Output the [X, Y] coordinate of the center of the cell containing the given text.  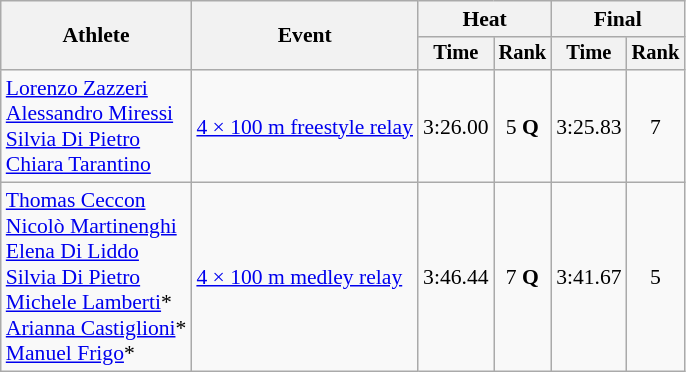
5 Q [523, 126]
4 × 100 m medley relay [304, 278]
7 [656, 126]
Heat [484, 19]
3:26.00 [456, 126]
Final [618, 19]
7 Q [523, 278]
3:41.67 [588, 278]
5 [656, 278]
Thomas CecconNicolò Martinenghi Elena Di Liddo Silvia Di Pietro Michele Lamberti*Arianna Castiglioni*Manuel Frigo* [96, 278]
Event [304, 36]
3:25.83 [588, 126]
Lorenzo Zazzeri Alessandro Miressi Silvia Di Pietro Chiara Tarantino [96, 126]
4 × 100 m freestyle relay [304, 126]
Athlete [96, 36]
3:46.44 [456, 278]
